Return the [x, y] coordinate for the center point of the cell that contains the specified text.  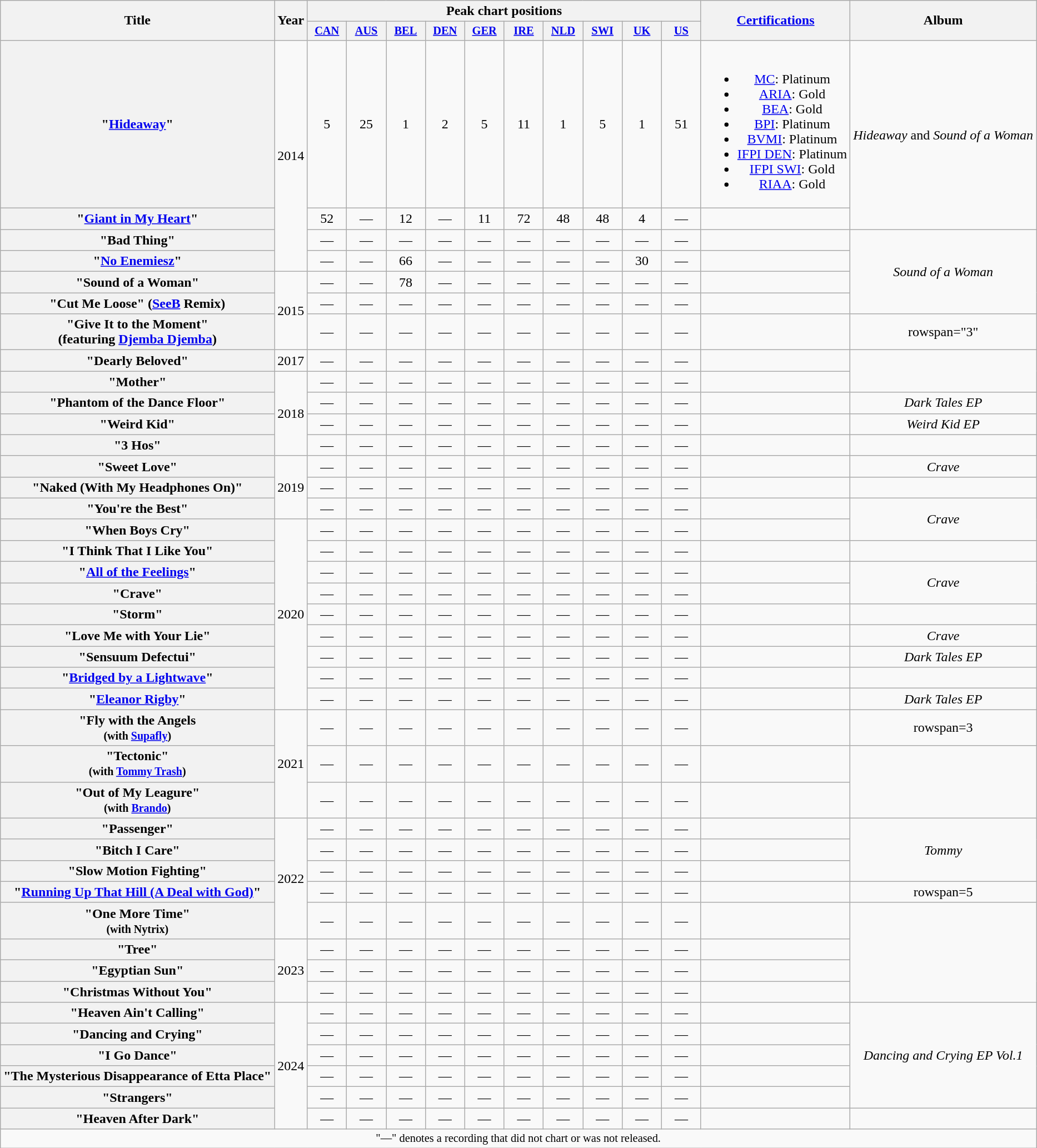
DEN [445, 31]
2020 [291, 615]
"Tectonic" (with Tommy Trash) [138, 763]
"Slow Motion Fighting" [138, 871]
rowspan="3" [944, 332]
"Weird Kid" [138, 424]
2018 [291, 413]
"Christmas Without You" [138, 992]
"Phantom of the Dance Floor" [138, 403]
AUS [367, 31]
30 [642, 261]
"Dearly Beloved" [138, 361]
"Egyptian Sun" [138, 971]
UK [642, 31]
"Heaven After Dark" [138, 1119]
"Giant in My Heart" [138, 219]
Dancing and Crying EP Vol.1 [944, 1055]
"Strangers" [138, 1097]
"When Boys Cry" [138, 530]
"Tree" [138, 949]
Sound of a Woman [944, 272]
Hideaway and Sound of a Woman [944, 134]
"Bitch I Care" [138, 850]
"Storm" [138, 615]
Peak chart positions [505, 11]
"The Mysterious Disappearance of Etta Place" [138, 1076]
2024 [291, 1066]
25 [367, 124]
US [681, 31]
2015 [291, 311]
Year [291, 21]
"I Go Dance" [138, 1055]
12 [406, 219]
78 [406, 282]
SWI [602, 31]
2 [445, 124]
"Hideaway" [138, 124]
"Cut Me Loose" (SeeB Remix) [138, 303]
"Mother" [138, 382]
"Running Up That Hill (A Deal with God)" [138, 892]
"Bridged by a Lightwave" [138, 678]
"No Enemiesz" [138, 261]
"Bad Thing" [138, 240]
2014 [291, 156]
CAN [327, 31]
"—" denotes a recording that did not chart or was not released. [518, 1139]
66 [406, 261]
2023 [291, 970]
Tommy [944, 850]
"Sweet Love" [138, 466]
Weird Kid EP [944, 424]
Album [944, 21]
"Passenger" [138, 828]
51 [681, 124]
Certifications [775, 21]
IRE [524, 31]
"3 Hos" [138, 445]
"One More Time"(with Nytrix) [138, 920]
"Out of My Leagure"(with Brando) [138, 800]
"Heaven Ain't Calling" [138, 1013]
"Crave" [138, 593]
rowspan=3 [944, 728]
4 [642, 219]
"I Think That I Like You" [138, 551]
"Naked (With My Headphones On)" [138, 487]
GER [485, 31]
BEL [406, 31]
"Love Me with Your Lie" [138, 636]
2022 [291, 878]
52 [327, 219]
"Sensuum Defectui" [138, 657]
"Dancing and Crying" [138, 1034]
"Give It to the Moment" (featuring Djemba Djemba) [138, 332]
rowspan=5 [944, 892]
"Sound of a Woman" [138, 282]
NLD [564, 31]
72 [524, 219]
2019 [291, 487]
MC: PlatinumARIA: GoldBEA: GoldBPI: PlatinumBVMI: PlatinumIFPI DEN: PlatinumIFPI SWI: GoldRIAA: Gold [775, 124]
"Eleanor Rigby" [138, 699]
"Fly with the Angels(with Supafly) [138, 728]
"You're the Best" [138, 508]
Title [138, 21]
2021 [291, 763]
"All of the Feelings" [138, 572]
2017 [291, 361]
